Detect which cell encompasses the target text, then output its (X, Y) center coordinate. 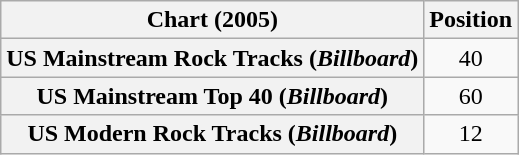
US Modern Rock Tracks (Billboard) (212, 134)
Chart (2005) (212, 20)
40 (471, 58)
Position (471, 20)
US Mainstream Rock Tracks (Billboard) (212, 58)
12 (471, 134)
US Mainstream Top 40 (Billboard) (212, 96)
60 (471, 96)
